Output the [X, Y] coordinate of the center of the cell containing the given text.  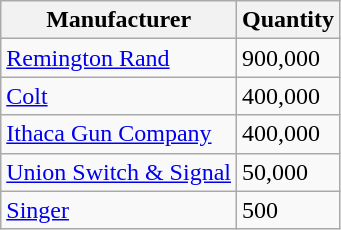
Union Switch & Signal [119, 172]
Remington Rand [119, 58]
50,000 [288, 172]
Colt [119, 96]
Manufacturer [119, 20]
Ithaca Gun Company [119, 134]
Quantity [288, 20]
Singer [119, 210]
900,000 [288, 58]
500 [288, 210]
